Capture the cell that displays the provided text and extract its [x, y] central coordinate. 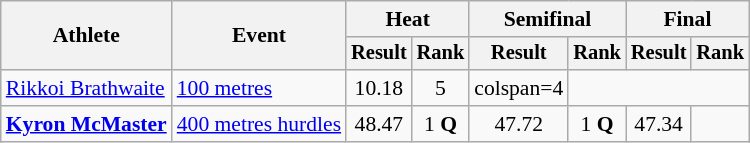
47.34 [659, 124]
Athlete [86, 36]
10.18 [379, 88]
48.47 [379, 124]
Rikkoi Brathwaite [86, 88]
Semifinal [548, 19]
Final [688, 19]
colspan=4 [518, 88]
Event [259, 36]
100 metres [259, 88]
5 [441, 88]
Kyron McMaster [86, 124]
400 metres hurdles [259, 124]
47.72 [518, 124]
Heat [408, 19]
